From the cell containing the given text, extract its center point as [x, y] coordinate. 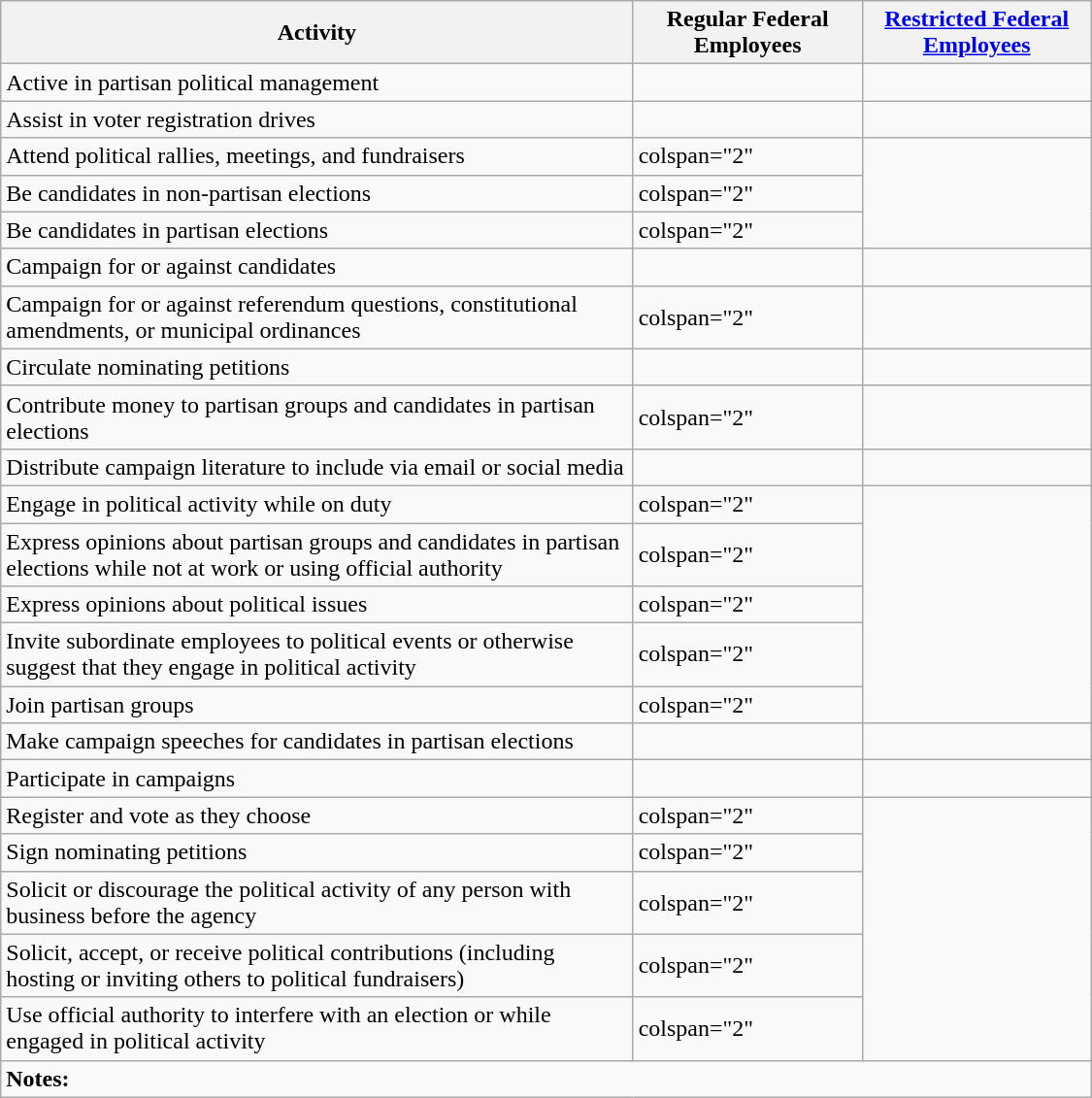
Active in partisan political management [316, 83]
Be candidates in partisan elections [316, 230]
Campaign for or against referendum questions, constitutional amendments, or municipal ordinances [316, 316]
Be candidates in non-partisan elections [316, 193]
Register and vote as they choose [316, 815]
Campaign for or against candidates [316, 267]
Express opinions about political issues [316, 605]
Express opinions about partisan groups and candidates in partisan elections while not at work or using official authority [316, 553]
Regular Federal Employees [747, 33]
Join partisan groups [316, 705]
Solicit, accept, or receive political contributions (including hosting or inviting others to political fundraisers) [316, 965]
Invite subordinate employees to political events or otherwise suggest that they engage in political activity [316, 654]
Make campaign speeches for candidates in partisan elections [316, 742]
Distribute campaign literature to include via email or social media [316, 467]
Engage in political activity while on duty [316, 504]
Restricted Federal Employees [976, 33]
Notes: [546, 1079]
Use official authority to interfere with an election or while engaged in political activity [316, 1029]
Contribute money to partisan groups and candidates in partisan elections [316, 417]
Attend political rallies, meetings, and fundraisers [316, 156]
Activity [316, 33]
Assist in voter registration drives [316, 119]
Participate in campaigns [316, 779]
Circulate nominating petitions [316, 367]
Sign nominating petitions [316, 852]
Solicit or discourage the political activity of any person with business before the agency [316, 903]
